Locate the cell with the specified text and output its (x, y) center coordinate. 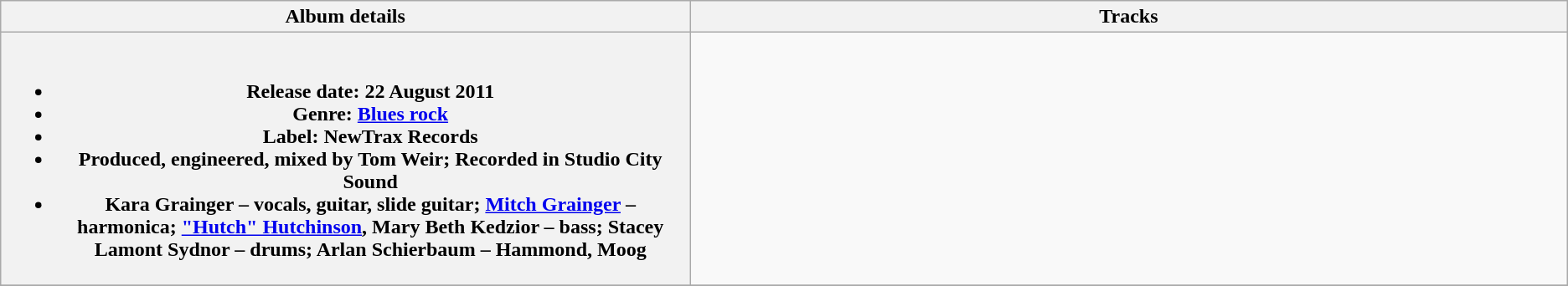
Tracks (1129, 17)
Album details (345, 17)
